Extract the [X, Y] coordinate from the center of the cell holding the provided text.  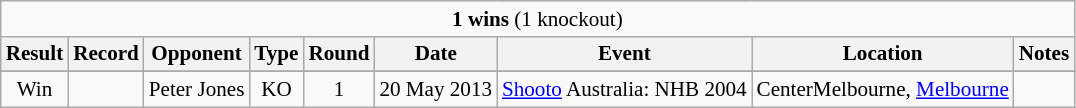
Location [883, 54]
Round [338, 54]
Record [106, 54]
Opponent [197, 54]
Date [436, 54]
Result [34, 54]
Shooto Australia: NHB 2004 [624, 90]
KO [276, 90]
20 May 2013 [436, 90]
Type [276, 54]
Event [624, 54]
Win [34, 90]
CenterMelbourne, Melbourne [883, 90]
Notes [1044, 54]
1 [338, 90]
1 wins (1 knockout) [538, 18]
Peter Jones [197, 90]
